Return the (x, y) coordinate for the center point of the cell that contains the specified text.  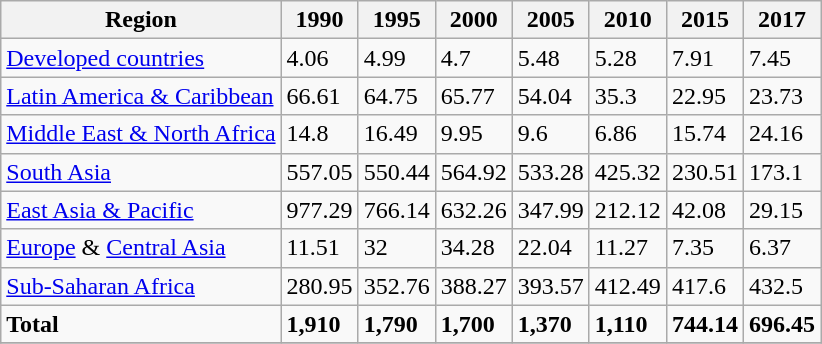
11.27 (628, 248)
14.8 (320, 134)
South Asia (141, 172)
Developed countries (141, 58)
East Asia & Pacific (141, 210)
2010 (628, 20)
533.28 (550, 172)
Europe & Central Asia (141, 248)
280.95 (320, 286)
4.06 (320, 58)
212.12 (628, 210)
1,910 (320, 324)
Sub-Saharan Africa (141, 286)
4.99 (396, 58)
5.28 (628, 58)
24.16 (782, 134)
432.5 (782, 286)
22.04 (550, 248)
425.32 (628, 172)
417.6 (704, 286)
393.57 (550, 286)
766.14 (396, 210)
1995 (396, 20)
352.76 (396, 286)
2017 (782, 20)
6.86 (628, 134)
2015 (704, 20)
744.14 (704, 324)
7.35 (704, 248)
4.7 (474, 58)
Total (141, 324)
15.74 (704, 134)
2000 (474, 20)
54.04 (550, 96)
1,370 (550, 324)
6.37 (782, 248)
1,700 (474, 324)
7.91 (704, 58)
42.08 (704, 210)
173.1 (782, 172)
7.45 (782, 58)
557.05 (320, 172)
Region (141, 20)
564.92 (474, 172)
347.99 (550, 210)
230.51 (704, 172)
65.77 (474, 96)
32 (396, 248)
1,790 (396, 324)
388.27 (474, 286)
1990 (320, 20)
29.15 (782, 210)
64.75 (396, 96)
2005 (550, 20)
550.44 (396, 172)
22.95 (704, 96)
977.29 (320, 210)
Middle East & North Africa (141, 134)
Latin America & Caribbean (141, 96)
412.49 (628, 286)
23.73 (782, 96)
66.61 (320, 96)
35.3 (628, 96)
34.28 (474, 248)
11.51 (320, 248)
9.95 (474, 134)
9.6 (550, 134)
1,110 (628, 324)
696.45 (782, 324)
632.26 (474, 210)
16.49 (396, 134)
5.48 (550, 58)
